Output the (X, Y) coordinate of the center of the cell containing the given text.  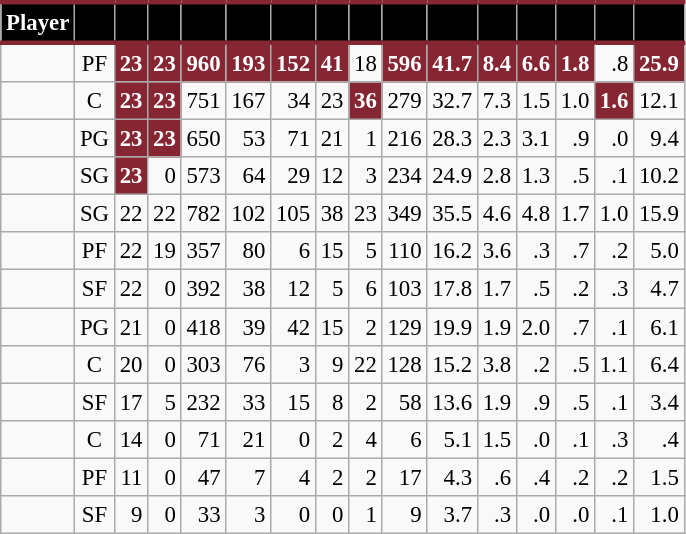
41 (332, 62)
58 (404, 402)
110 (404, 251)
47 (204, 477)
8.4 (496, 62)
Player (38, 22)
34 (294, 101)
7 (248, 477)
19 (164, 251)
392 (204, 289)
751 (204, 101)
960 (204, 62)
76 (248, 364)
3.4 (659, 402)
6.4 (659, 364)
10.2 (659, 176)
.8 (614, 62)
16.2 (452, 251)
64 (248, 176)
6.6 (536, 62)
2.8 (496, 176)
216 (404, 139)
80 (248, 251)
4.7 (659, 289)
3.1 (536, 139)
128 (404, 364)
13.6 (452, 402)
1.8 (574, 62)
9.4 (659, 139)
3.8 (496, 364)
5.0 (659, 251)
105 (294, 214)
418 (204, 327)
28.3 (452, 139)
3.6 (496, 251)
4.6 (496, 214)
596 (404, 62)
32.7 (452, 101)
349 (404, 214)
41.7 (452, 62)
29 (294, 176)
193 (248, 62)
1.6 (614, 101)
36 (366, 101)
.6 (496, 477)
650 (204, 139)
25.9 (659, 62)
19.9 (452, 327)
15.9 (659, 214)
20 (130, 364)
357 (204, 251)
1.3 (536, 176)
24.9 (452, 176)
303 (204, 364)
2.0 (536, 327)
5.1 (452, 439)
12.1 (659, 101)
15.2 (452, 364)
782 (204, 214)
18 (366, 62)
129 (404, 327)
14 (130, 439)
6.1 (659, 327)
167 (248, 101)
4.3 (452, 477)
11 (130, 477)
39 (248, 327)
1.1 (614, 364)
8 (332, 402)
152 (294, 62)
102 (248, 214)
42 (294, 327)
103 (404, 289)
234 (404, 176)
35.5 (452, 214)
232 (204, 402)
279 (404, 101)
2.3 (496, 139)
17.8 (452, 289)
573 (204, 176)
53 (248, 139)
3.7 (452, 515)
4.8 (536, 214)
7.3 (496, 101)
